Extract the (X, Y) coordinate from the center of the cell holding the provided text.  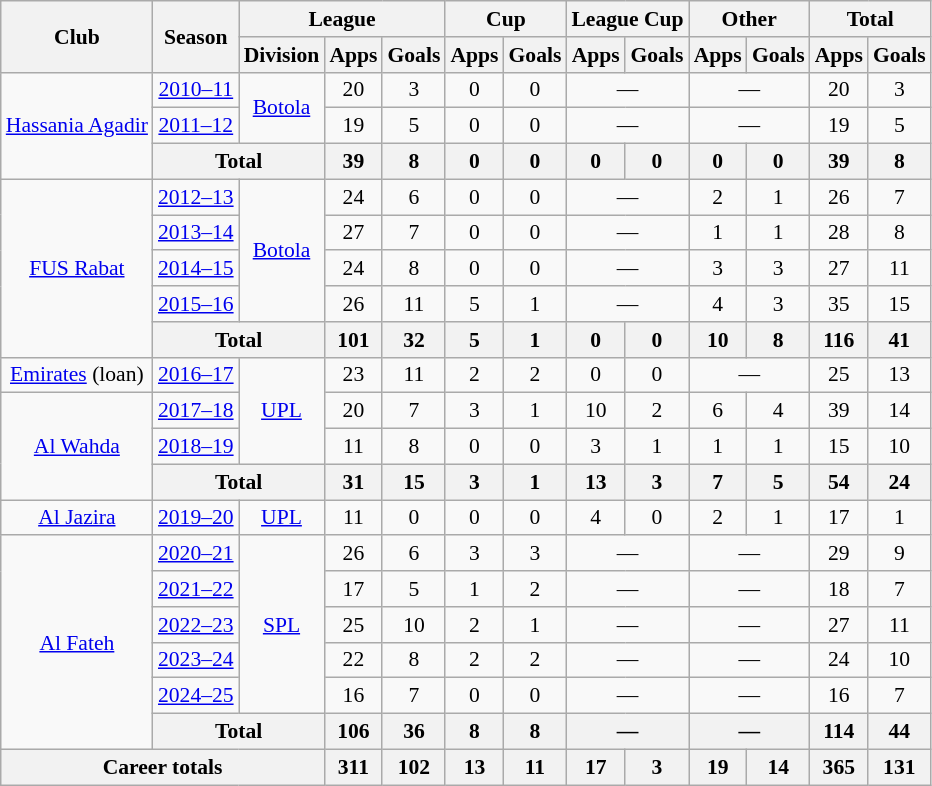
18 (839, 589)
2011–12 (196, 126)
Al Fateh (77, 643)
Hassania Agadir (77, 126)
36 (414, 732)
23 (353, 375)
365 (839, 767)
2023–24 (196, 660)
Division (282, 55)
2022–23 (196, 625)
2013–14 (196, 233)
31 (353, 482)
Emirates (loan) (77, 375)
22 (353, 660)
Season (196, 36)
2021–22 (196, 589)
35 (839, 304)
2019–20 (196, 518)
2015–16 (196, 304)
2014–15 (196, 269)
41 (900, 340)
League (342, 19)
101 (353, 340)
2016–17 (196, 375)
54 (839, 482)
116 (839, 340)
2010–11 (196, 90)
2012–13 (196, 197)
9 (900, 554)
131 (900, 767)
Al Wahda (77, 446)
FUS Rabat (77, 268)
League Cup (627, 19)
Cup (506, 19)
2024–25 (196, 696)
114 (839, 732)
SPL (282, 625)
Other (750, 19)
2017–18 (196, 411)
Club (77, 36)
Al Jazira (77, 518)
2018–19 (196, 447)
2020–21 (196, 554)
44 (900, 732)
106 (353, 732)
102 (414, 767)
311 (353, 767)
29 (839, 554)
Career totals (163, 767)
32 (414, 340)
28 (839, 233)
